Pinpoint the cell where the given text exists, returning its (x, y) midpoint coordinate. 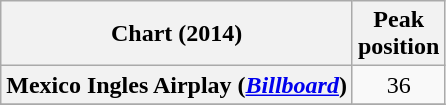
Peakposition (398, 34)
36 (398, 85)
Chart (2014) (177, 34)
Mexico Ingles Airplay (Billboard) (177, 85)
